From the cell containing the given text, extract its center point as [X, Y] coordinate. 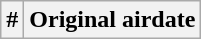
# [12, 20]
Original airdate [112, 20]
